Locate the cell with the specified text and output its [X, Y] center coordinate. 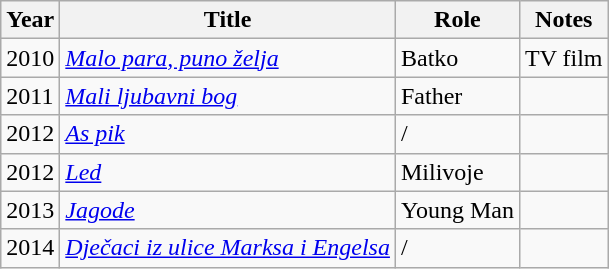
Mali ljubavni bog [228, 96]
Batko [457, 58]
Malo para, puno želja [228, 58]
Title [228, 20]
2010 [30, 58]
Milivoje [457, 172]
Father [457, 96]
Jagode [228, 210]
Young Man [457, 210]
As pik [228, 134]
2011 [30, 96]
TV film [564, 58]
Role [457, 20]
Notes [564, 20]
2013 [30, 210]
2014 [30, 248]
Dječaci iz ulice Marksa i Engelsa [228, 248]
Year [30, 20]
Led [228, 172]
